Pinpoint the cell where the given text exists, returning its [X, Y] midpoint coordinate. 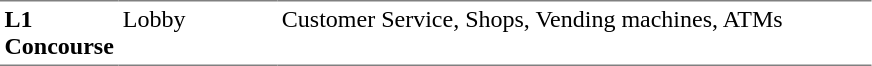
Customer Service, Shops, Vending machines, ATMs [574, 33]
L1Concourse [59, 33]
Lobby [198, 33]
